Provide the [x, y] coordinate of the cell's center where the given text is located.  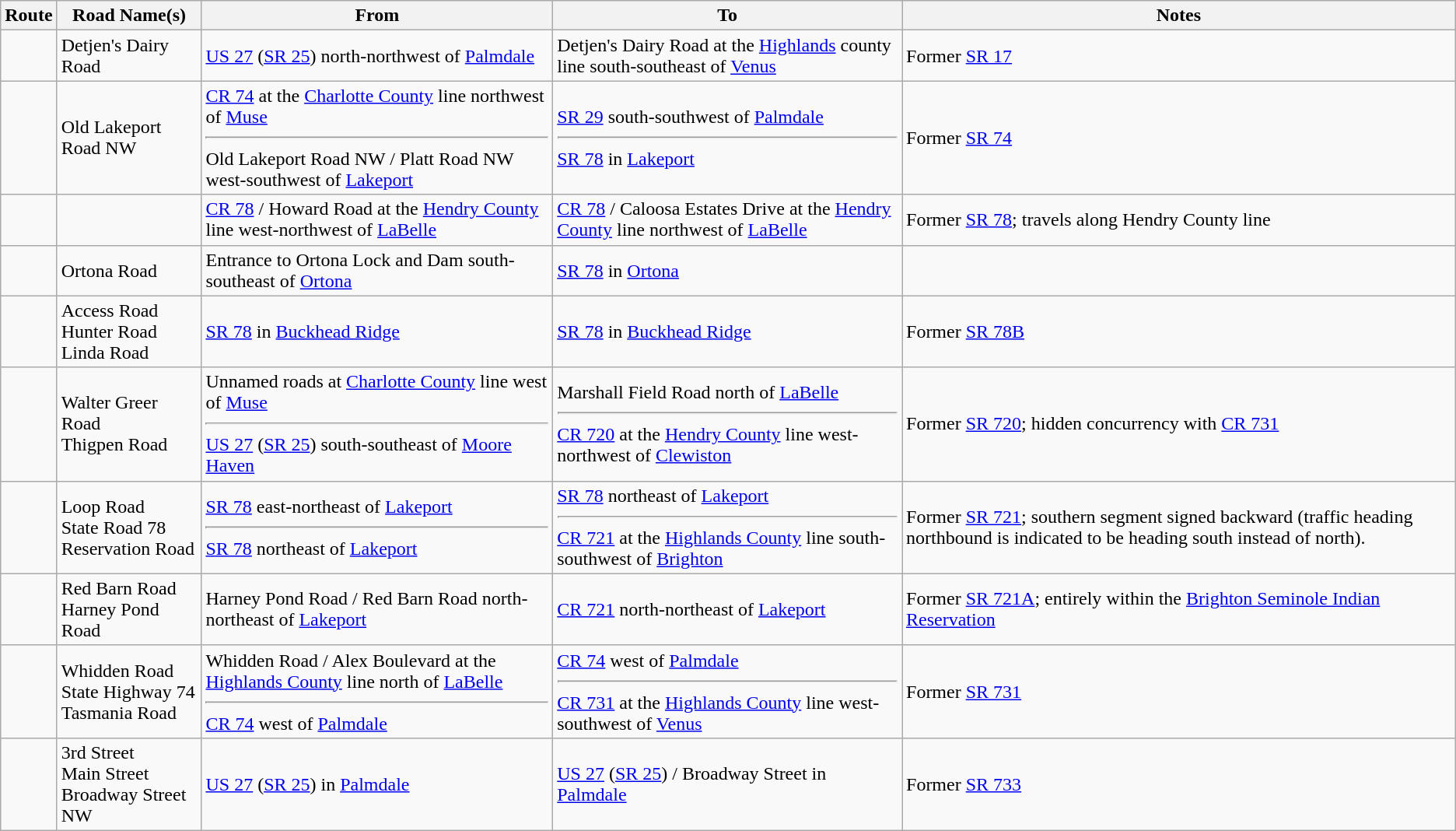
Former SR 74 [1179, 138]
Notes [1179, 16]
Ortona Road [129, 271]
Marshall Field Road north of LaBelleCR 720 at the Hendry County line west-northwest of Clewiston [728, 424]
Harney Pond Road / Red Barn Road north-northeast of Lakeport [377, 609]
Route [29, 16]
To [728, 16]
Old Lakeport Road NW [129, 138]
Former SR 721A; entirely within the Brighton Seminole Indian Reservation [1179, 609]
Loop RoadState Road 78Reservation Road [129, 528]
SR 78 east-northeast of LakeportSR 78 northeast of Lakeport [377, 528]
SR 29 south-southwest of PalmdaleSR 78 in Lakeport [728, 138]
US 27 (SR 25) in Palmdale [377, 784]
CR 74 at the Charlotte County line northwest of MuseOld Lakeport Road NW / Platt Road NW west-southwest of Lakeport [377, 138]
Detjen's Dairy Road [129, 56]
CR 78 / Caloosa Estates Drive at the Hendry County line northwest of LaBelle [728, 219]
Former SR 731 [1179, 691]
Former SR 78; travels along Hendry County line [1179, 219]
Whidden Road / Alex Boulevard at the Highlands County line north of LaBelleCR 74 west of Palmdale [377, 691]
SR 78 in Ortona [728, 271]
Former SR 720; hidden concurrency with CR 731 [1179, 424]
Walter Greer RoadThigpen Road [129, 424]
Former SR 721; southern segment signed backward (traffic heading northbound is indicated to be heading south instead of north). [1179, 528]
Entrance to Ortona Lock and Dam south-southeast of Ortona [377, 271]
Former SR 733 [1179, 784]
CR 78 / Howard Road at the Hendry County line west-northwest of LaBelle [377, 219]
Detjen's Dairy Road at the Highlands county line south-southeast of Venus [728, 56]
Whidden RoadState Highway 74Tasmania Road [129, 691]
From [377, 16]
Red Barn RoadHarney Pond Road [129, 609]
Former SR 78B [1179, 331]
Road Name(s) [129, 16]
US 27 (SR 25) / Broadway Street in Palmdale [728, 784]
3rd StreetMain StreetBroadway Street NW [129, 784]
SR 78 northeast of LakeportCR 721 at the Highlands County line south-southwest of Brighton [728, 528]
US 27 (SR 25) north-northwest of Palmdale [377, 56]
Unnamed roads at Charlotte County line west of MuseUS 27 (SR 25) south-southeast of Moore Haven [377, 424]
CR 721 north-northeast of Lakeport [728, 609]
Former SR 17 [1179, 56]
CR 74 west of PalmdaleCR 731 at the Highlands County line west-southwest of Venus [728, 691]
Access RoadHunter RoadLinda Road [129, 331]
